Scan for the cell matching the given text and deliver its [X, Y] coordinate at center. 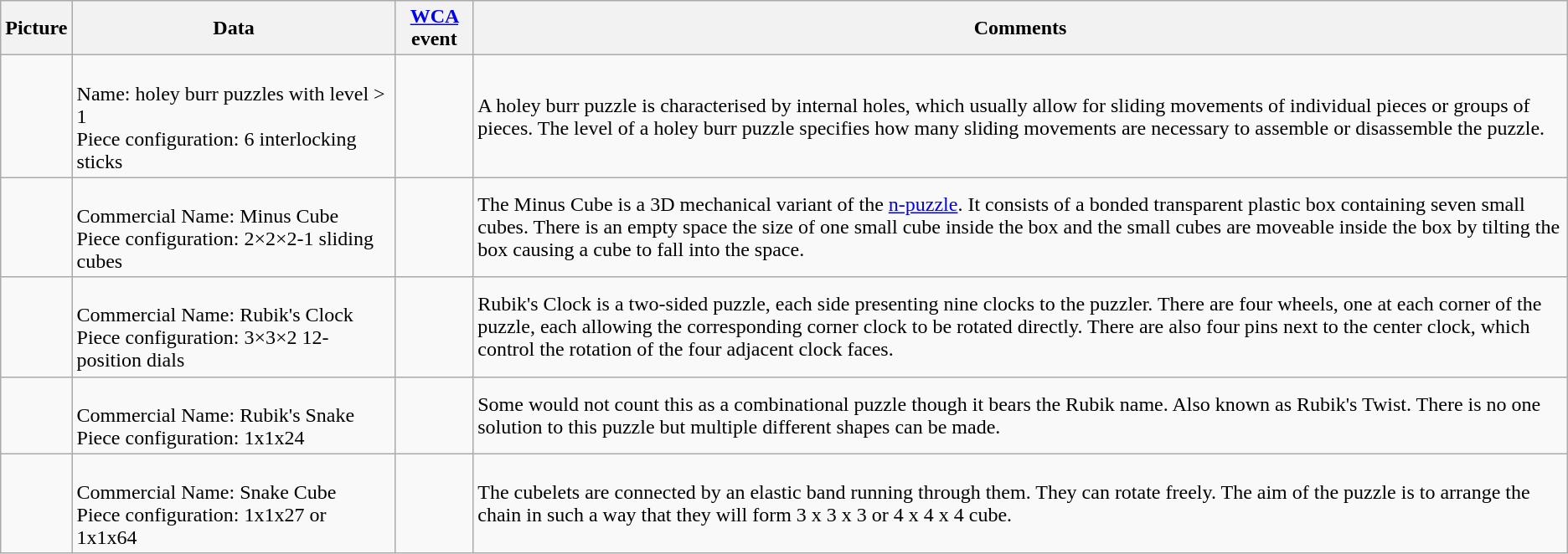
Commercial Name: Rubik's Snake Piece configuration: 1x1x24 [234, 415]
WCA event [434, 28]
Commercial Name: Snake Cube Piece configuration: 1x1x27 or 1x1x64 [234, 504]
Name: holey burr puzzles with level > 1 Piece configuration: 6 interlocking sticks [234, 116]
Commercial Name: Minus Cube Piece configuration: 2×2×2-1 sliding cubes [234, 228]
Commercial Name: Rubik's Clock Piece configuration: 3×3×2 12-position dials [234, 326]
Comments [1020, 28]
Data [234, 28]
Picture [37, 28]
